Capture the cell that displays the provided text and extract its [x, y] central coordinate. 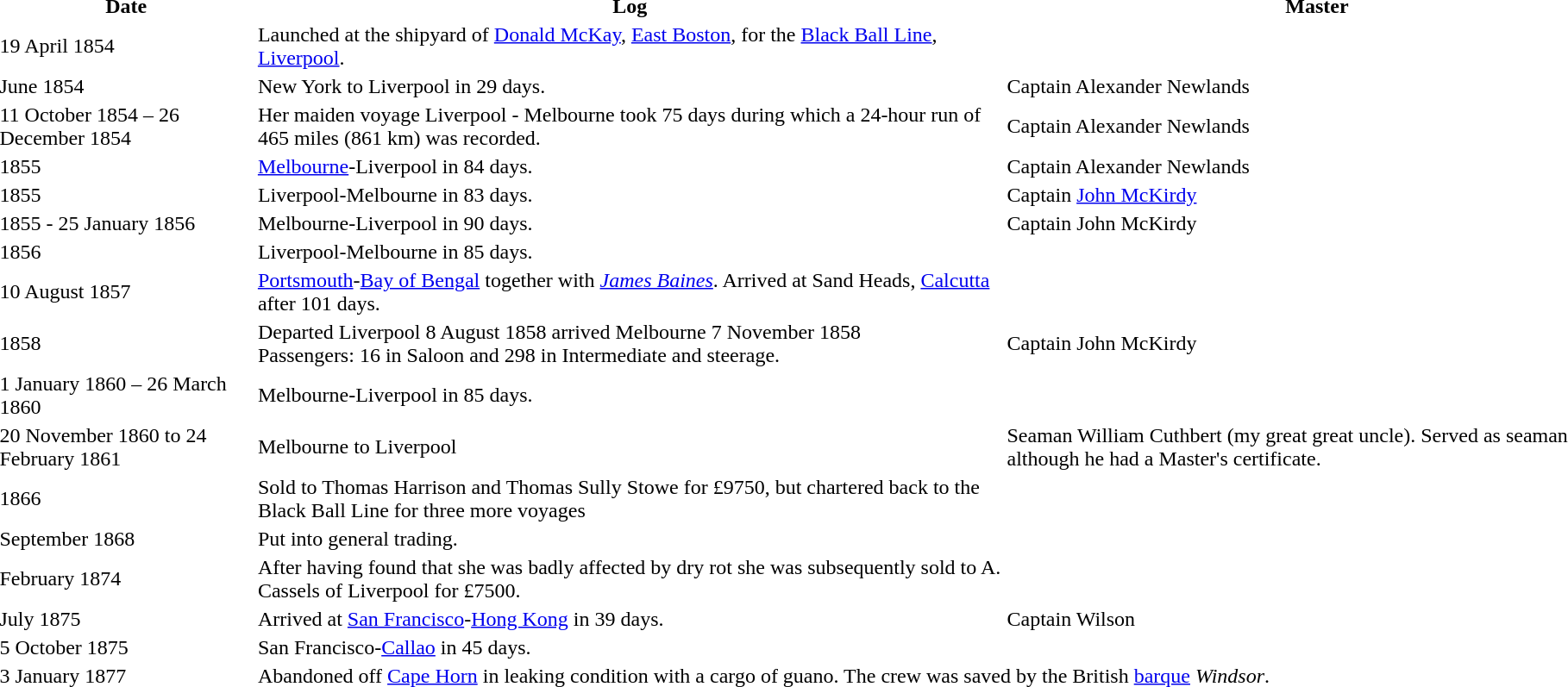
Arrived at San Francisco-Hong Kong in 39 days. [630, 619]
San Francisco-Callao in 45 days. [630, 647]
Melbourne-Liverpool in 84 days. [630, 166]
Portsmouth-Bay of Bengal together with James Baines. Arrived at Sand Heads, Calcutta after 101 days. [630, 291]
New York to Liverpool in 29 days. [630, 86]
Departed Liverpool 8 August 1858 arrived Melbourne 7 November 1858Passengers: 16 in Saloon and 298 in Intermediate and steerage. [630, 343]
Sold to Thomas Harrison and Thomas Sully Stowe for £9750, but chartered back to the Black Ball Line for three more voyages [630, 498]
Liverpool-Melbourne in 83 days. [630, 195]
Put into general trading. [630, 539]
Her maiden voyage Liverpool - Melbourne took 75 days during which a 24‑hour run of 465 miles (861 km) was recorded. [630, 126]
Melbourne to Liverpool [630, 447]
Melbourne-Liverpool in 90 days. [630, 223]
Melbourne-Liverpool in 85 days. [630, 395]
After having found that she was badly affected by dry rot she was subsequently sold to A. Cassels of Liverpool for £7500. [630, 579]
Launched at the shipyard of Donald McKay, East Boston, for the Black Ball Line, Liverpool. [630, 47]
Liverpool-Melbourne in 85 days. [630, 252]
